Identify which cell holds the provided text, then report its (X, Y) central coordinate. 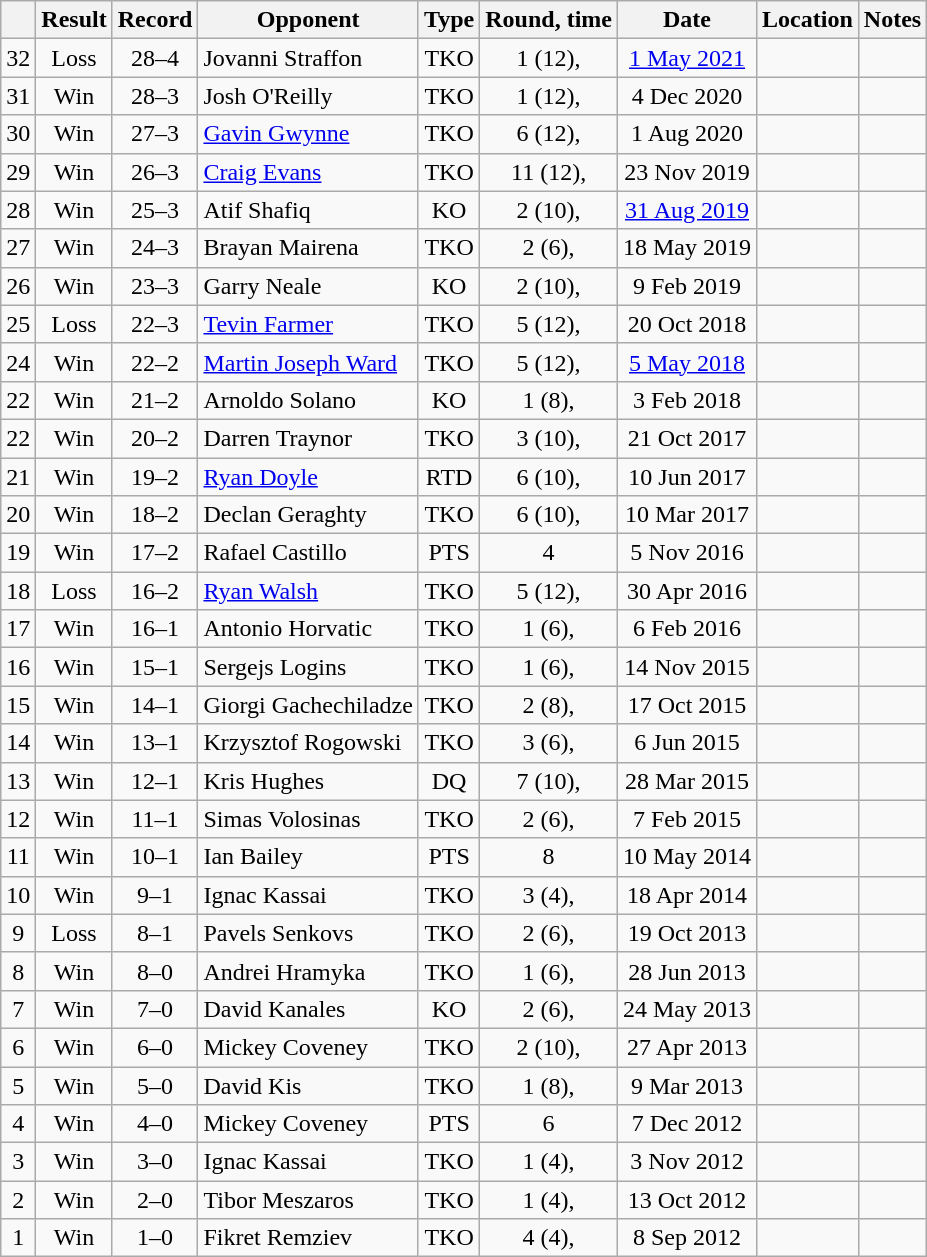
25 (18, 324)
Jovanni Straffon (308, 58)
12 (18, 819)
1–0 (155, 1238)
Arnoldo Solano (308, 400)
14 Nov 2015 (686, 667)
28 (18, 210)
27–3 (155, 134)
Ian Bailey (308, 857)
Garry Neale (308, 286)
8–0 (155, 971)
22–3 (155, 324)
3 Nov 2012 (686, 1162)
3 (4), (549, 895)
Andrei Hramyka (308, 971)
1 (18, 1238)
5 (18, 1085)
11 (18, 857)
15–1 (155, 667)
31 (18, 96)
28 Jun 2013 (686, 971)
Gavin Gwynne (308, 134)
Type (448, 20)
19 (18, 553)
Krzysztof Rogowski (308, 743)
7–0 (155, 1009)
RTD (448, 477)
3 (18, 1162)
27 Apr 2013 (686, 1047)
27 (18, 248)
Pavels Senkovs (308, 933)
13 (18, 781)
16 (18, 667)
14 (18, 743)
24–3 (155, 248)
10 May 2014 (686, 857)
23–3 (155, 286)
Antonio Horvatic (308, 629)
7 Dec 2012 (686, 1124)
6 Jun 2015 (686, 743)
2–0 (155, 1200)
11 (12), (549, 172)
Rafael Castillo (308, 553)
5 May 2018 (686, 362)
12–1 (155, 781)
19–2 (155, 477)
6 Feb 2016 (686, 629)
9 Mar 2013 (686, 1085)
9 (18, 933)
Josh O'Reilly (308, 96)
9 Feb 2019 (686, 286)
13–1 (155, 743)
Simas Volosinas (308, 819)
6 (12), (549, 134)
David Kanales (308, 1009)
18 (18, 591)
Ryan Doyle (308, 477)
16–1 (155, 629)
28 Mar 2015 (686, 781)
Location (808, 20)
Date (686, 20)
1 Aug 2020 (686, 134)
10 (18, 895)
26 (18, 286)
29 (18, 172)
14–1 (155, 705)
Atif Shafiq (308, 210)
Giorgi Gachechiladze (308, 705)
7 Feb 2015 (686, 819)
7 (10), (549, 781)
Fikret Remziev (308, 1238)
24 (18, 362)
11–1 (155, 819)
3 Feb 2018 (686, 400)
2 (8), (549, 705)
Ryan Walsh (308, 591)
3 (6), (549, 743)
26–3 (155, 172)
7 (18, 1009)
13 Oct 2012 (686, 1200)
17 Oct 2015 (686, 705)
17 (18, 629)
31 Aug 2019 (686, 210)
4 Dec 2020 (686, 96)
28–4 (155, 58)
Opponent (308, 20)
Darren Traynor (308, 438)
4–0 (155, 1124)
18 Apr 2014 (686, 895)
9–1 (155, 895)
Tibor Meszaros (308, 1200)
DQ (448, 781)
3–0 (155, 1162)
25–3 (155, 210)
21–2 (155, 400)
10 Mar 2017 (686, 515)
8 Sep 2012 (686, 1238)
15 (18, 705)
Brayan Mairena (308, 248)
Notes (892, 20)
32 (18, 58)
20 (18, 515)
4 (4), (549, 1238)
David Kis (308, 1085)
23 Nov 2019 (686, 172)
Result (74, 20)
16–2 (155, 591)
10–1 (155, 857)
18–2 (155, 515)
Round, time (549, 20)
30 (18, 134)
30 Apr 2016 (686, 591)
Record (155, 20)
28–3 (155, 96)
5–0 (155, 1085)
20–2 (155, 438)
Tevin Farmer (308, 324)
2 (18, 1200)
22–2 (155, 362)
21 (18, 477)
Martin Joseph Ward (308, 362)
19 Oct 2013 (686, 933)
21 Oct 2017 (686, 438)
Kris Hughes (308, 781)
18 May 2019 (686, 248)
10 Jun 2017 (686, 477)
17–2 (155, 553)
3 (10), (549, 438)
8–1 (155, 933)
Declan Geraghty (308, 515)
6–0 (155, 1047)
Craig Evans (308, 172)
20 Oct 2018 (686, 324)
Sergejs Logins (308, 667)
1 May 2021 (686, 58)
24 May 2013 (686, 1009)
5 Nov 2016 (686, 553)
